Provide the [X, Y] coordinate of the cell's center where the given text is located.  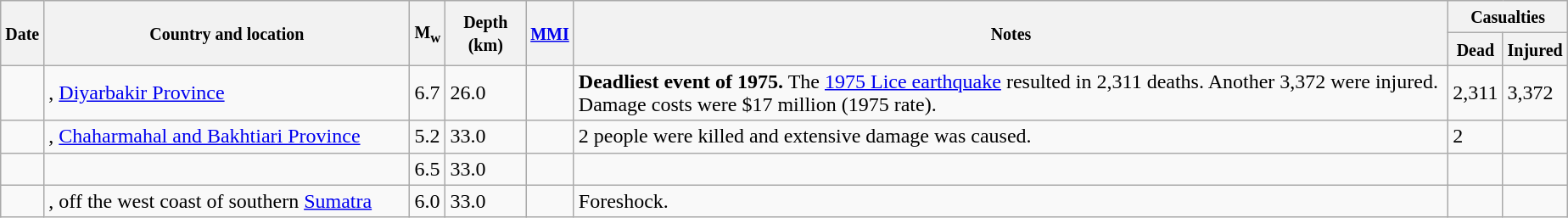
6.5 [428, 169]
, off the west coast of southern Sumatra [227, 201]
, Diyarbakir Province [227, 93]
6.0 [428, 201]
26.0 [485, 93]
Casualties [1508, 17]
MMI [550, 33]
5.2 [428, 137]
Country and location [227, 33]
, Chaharmahal and Bakhtiari Province [227, 137]
6.7 [428, 93]
Notes [1011, 33]
2,311 [1476, 93]
Foreshock. [1011, 201]
Deadliest event of 1975. The 1975 Lice earthquake resulted in 2,311 deaths. Another 3,372 were injured. Damage costs were $17 million (1975 rate). [1011, 93]
Date [22, 33]
Depth (km) [485, 33]
2 people were killed and extensive damage was caused. [1011, 137]
2 [1476, 137]
Injured [1535, 49]
Dead [1476, 49]
Mw [428, 33]
3,372 [1535, 93]
